Pinpoint the cell where the given text exists, returning its [x, y] midpoint coordinate. 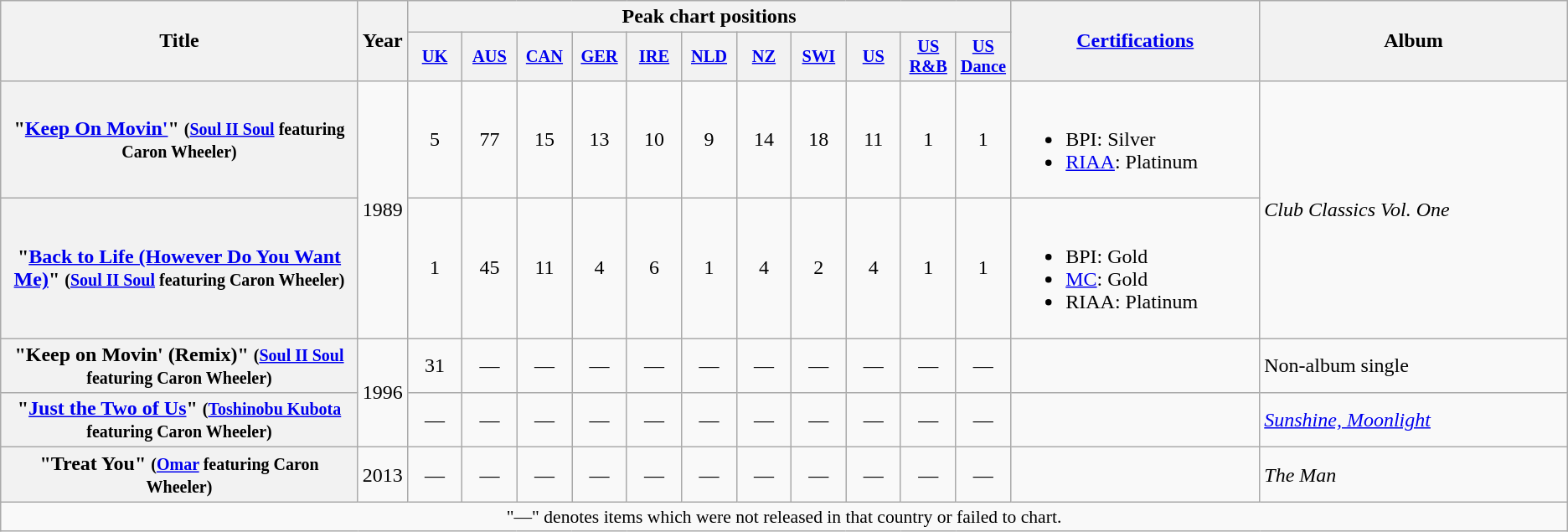
Peak chart positions [709, 17]
"Just the Two of Us" (Toshinobu Kubota featuring Caron Wheeler) [179, 421]
10 [653, 139]
NLD [709, 57]
USR&B [928, 57]
2013 [382, 474]
Sunshine, Moonlight [1414, 421]
Club Classics Vol. One [1414, 209]
NZ [764, 57]
1989 [382, 209]
9 [709, 139]
The Man [1414, 474]
2 [819, 268]
"Keep on Movin' (Remix)" (Soul II Soul featuring Caron Wheeler) [179, 365]
"—" denotes items which were not released in that country or failed to chart. [784, 517]
BPI: GoldMC: GoldRIAA: Platinum [1136, 268]
GER [600, 57]
Title [179, 41]
UK [434, 57]
Certifications [1136, 41]
SWI [819, 57]
13 [600, 139]
"Treat You" (Omar featuring Caron Wheeler) [179, 474]
Non-album single [1414, 365]
BPI: SilverRIAA: Platinum [1136, 139]
15 [544, 139]
Album [1414, 41]
Year [382, 41]
US [873, 57]
"Back to Life (However Do You Want Me)" (Soul II Soul featuring Caron Wheeler) [179, 268]
6 [653, 268]
AUS [490, 57]
IRE [653, 57]
"Keep On Movin'" (Soul II Soul featuring Caron Wheeler) [179, 139]
31 [434, 365]
5 [434, 139]
18 [819, 139]
45 [490, 268]
1996 [382, 393]
CAN [544, 57]
USDance [983, 57]
14 [764, 139]
77 [490, 139]
